Detect which cell encompasses the target text, then output its [X, Y] center coordinate. 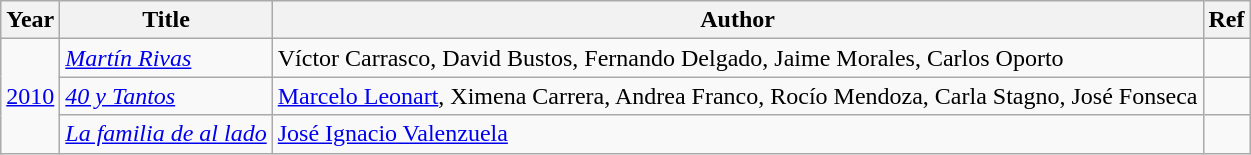
Martín Rivas [166, 58]
Title [166, 20]
Marcelo Leonart, Ximena Carrera, Andrea Franco, Rocío Mendoza, Carla Stagno, José Fonseca [738, 96]
Víctor Carrasco, David Bustos, Fernando Delgado, Jaime Morales, Carlos Oporto [738, 58]
José Ignacio Valenzuela [738, 134]
2010 [30, 96]
40 y Tantos [166, 96]
La familia de al lado [166, 134]
Ref [1226, 20]
Author [738, 20]
Year [30, 20]
